For the text-containing cell, return its midpoint in [x, y] coordinate format. 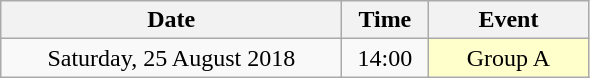
Time [385, 20]
Date [172, 20]
Event [508, 20]
Group A [508, 58]
14:00 [385, 58]
Saturday, 25 August 2018 [172, 58]
